Return [X, Y] of the center of cell containing provided text 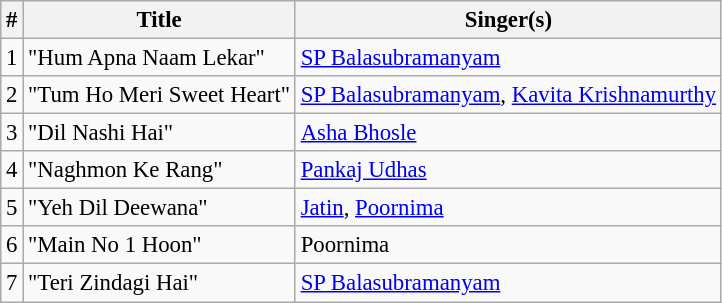
Singer(s) [508, 20]
2 [12, 95]
5 [12, 208]
"Yeh Dil Deewana" [160, 208]
3 [12, 133]
4 [12, 170]
1 [12, 58]
"Teri Zindagi Hai" [160, 283]
7 [12, 283]
"Main No 1 Hoon" [160, 245]
"Tum Ho Meri Sweet Heart" [160, 95]
"Hum Apna Naam Lekar" [160, 58]
Jatin, Poornima [508, 208]
Pankaj Udhas [508, 170]
6 [12, 245]
Asha Bhosle [508, 133]
"Dil Nashi Hai" [160, 133]
Title [160, 20]
# [12, 20]
SP Balasubramanyam, Kavita Krishnamurthy [508, 95]
"Naghmon Ke Rang" [160, 170]
Poornima [508, 245]
